Find where the given text appears and provide that cell's center as (X, Y) coordinate. 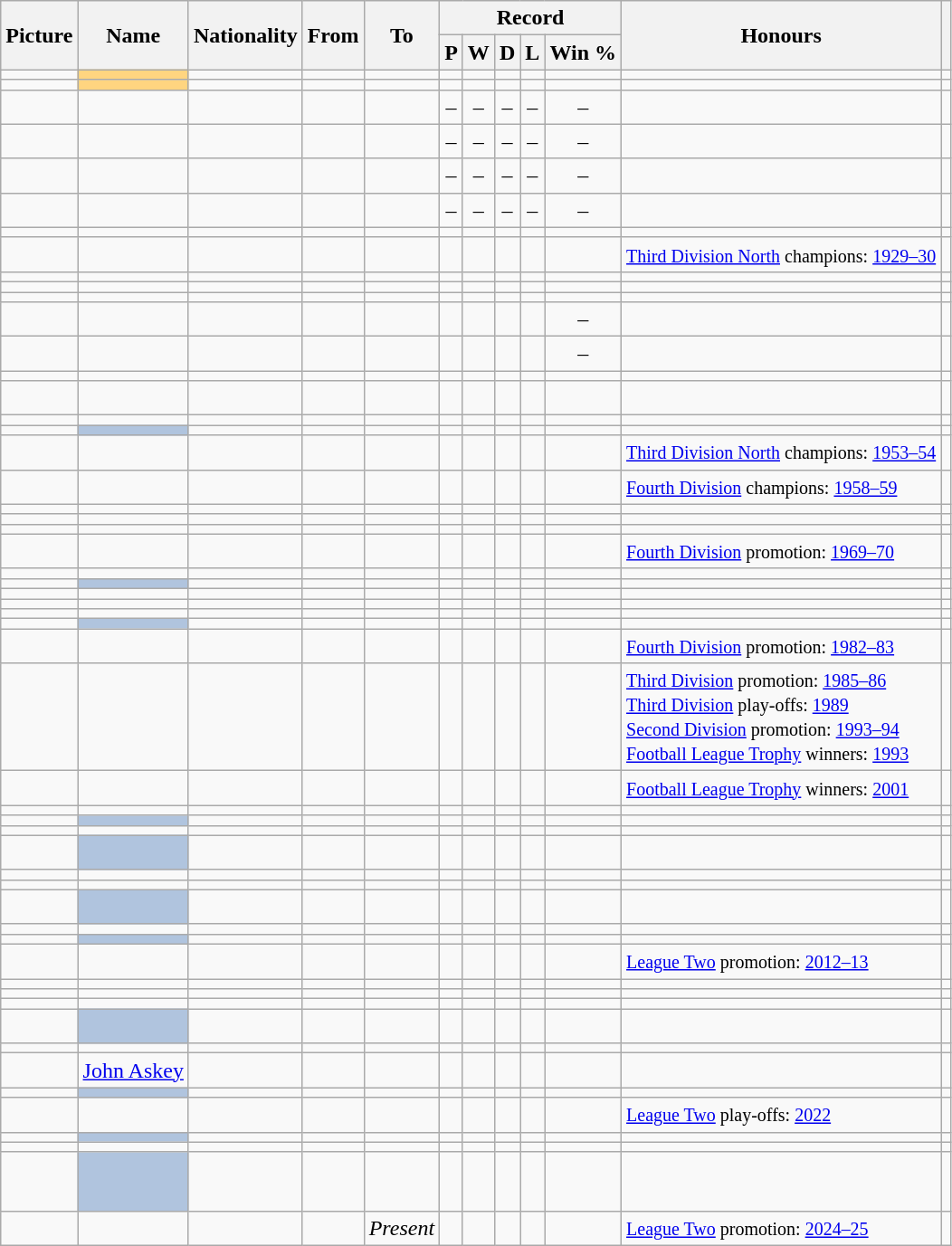
Fourth Division promotion: 1969–70 (782, 551)
L (532, 52)
Picture (40, 35)
Fourth Division promotion: 1982–83 (782, 646)
Football League Trophy winners: 2001 (782, 788)
P (452, 52)
Honours (782, 35)
To (402, 35)
John Askey (133, 1070)
Nationality (245, 35)
W (478, 52)
From (333, 35)
Name (133, 35)
Present (402, 1228)
Third Division North champions: 1953–54 (782, 452)
D (507, 52)
Fourth Division champions: 1958–59 (782, 487)
League Two play-offs: 2022 (782, 1115)
League Two promotion: 2012–13 (782, 961)
Record (530, 18)
League Two promotion: 2024–25 (782, 1228)
Third Division promotion: 1985–86Third Division play-offs: 1989Second Division promotion: 1993–94Football League Trophy winners: 1993 (782, 717)
Win % (583, 52)
Third Division North champions: 1929–30 (782, 254)
